Pinpoint the cell where the given text exists, returning its (X, Y) midpoint coordinate. 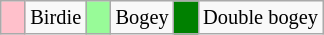
Birdie (56, 17)
Double bogey (260, 17)
Bogey (142, 17)
